Pinpoint the cell where the given text exists, returning its [x, y] midpoint coordinate. 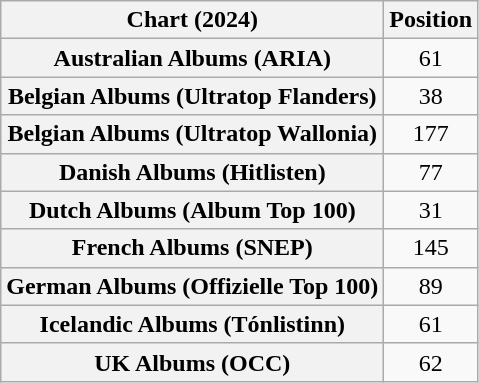
Belgian Albums (Ultratop Flanders) [192, 96]
31 [431, 210]
177 [431, 134]
77 [431, 172]
Dutch Albums (Album Top 100) [192, 210]
Position [431, 20]
Danish Albums (Hitlisten) [192, 172]
Icelandic Albums (Tónlistinn) [192, 324]
62 [431, 362]
145 [431, 248]
38 [431, 96]
German Albums (Offizielle Top 100) [192, 286]
89 [431, 286]
UK Albums (OCC) [192, 362]
Chart (2024) [192, 20]
French Albums (SNEP) [192, 248]
Australian Albums (ARIA) [192, 58]
Belgian Albums (Ultratop Wallonia) [192, 134]
